Capture the cell that displays the provided text and extract its [x, y] central coordinate. 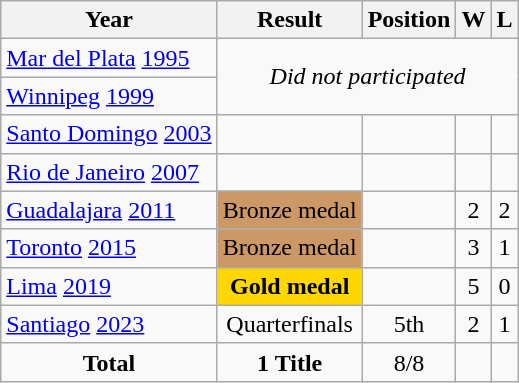
3 [474, 248]
Total [109, 362]
Year [109, 20]
Result [290, 20]
5th [409, 324]
Rio de Janeiro 2007 [109, 172]
Position [409, 20]
8/8 [409, 362]
Quarterfinals [290, 324]
0 [504, 286]
Winnipeg 1999 [109, 96]
Santo Domingo 2003 [109, 134]
Guadalajara 2011 [109, 210]
Lima 2019 [109, 286]
Santiago 2023 [109, 324]
Did not participated [368, 77]
L [504, 20]
5 [474, 286]
Toronto 2015 [109, 248]
1 Title [290, 362]
Gold medal [290, 286]
Mar del Plata 1995 [109, 58]
W [474, 20]
